Provide the (x, y) coordinate of the cell's center where the given text is located.  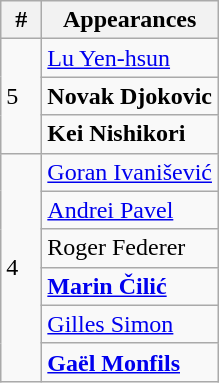
Kei Nishikori (130, 134)
Goran Ivanišević (130, 172)
# (22, 20)
Andrei Pavel (130, 210)
Appearances (130, 20)
Gilles Simon (130, 324)
4 (22, 267)
Gaël Monfils (130, 362)
5 (22, 96)
Lu Yen-hsun (130, 58)
Novak Djokovic (130, 96)
Roger Federer (130, 248)
Marin Čilić (130, 286)
